Find where the given text appears and provide that cell's center as (X, Y) coordinate. 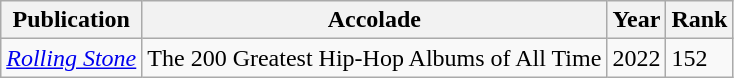
Year (636, 20)
2022 (636, 58)
Rolling Stone (72, 58)
152 (700, 58)
The 200 Greatest Hip-Hop Albums of All Time (374, 58)
Accolade (374, 20)
Publication (72, 20)
Rank (700, 20)
